Find where the given text appears and provide that cell's center as [x, y] coordinate. 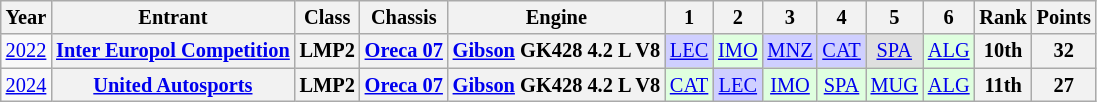
MNZ [790, 51]
MUG [894, 85]
32 [1064, 51]
1 [689, 17]
6 [949, 17]
2 [738, 17]
United Autosports [172, 85]
Points [1064, 17]
27 [1064, 85]
Engine [556, 17]
2024 [26, 85]
10th [1002, 51]
4 [841, 17]
Year [26, 17]
Rank [1002, 17]
2022 [26, 51]
Entrant [172, 17]
Class [328, 17]
5 [894, 17]
3 [790, 17]
Chassis [404, 17]
Inter Europol Competition [172, 51]
11th [1002, 85]
